Search for the cell housing the specified text and yield its [X, Y] center coordinate. 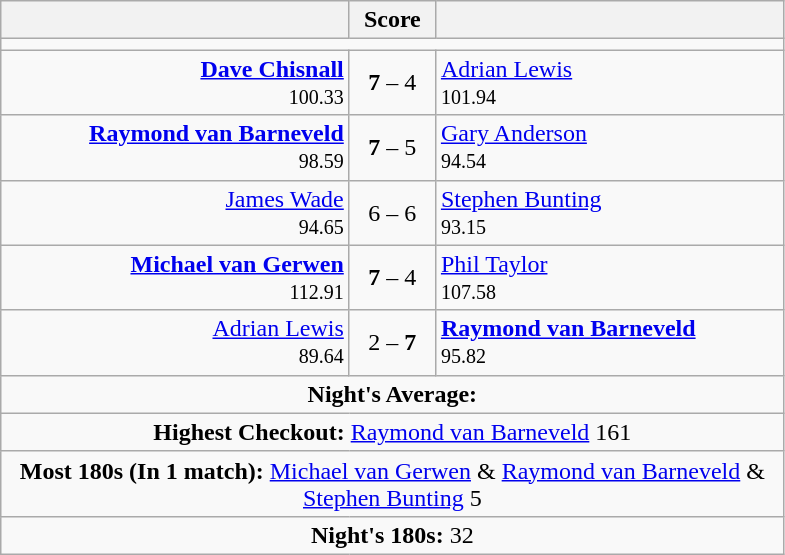
Score [392, 20]
Phil Taylor 107.58 [610, 278]
2 – 7 [392, 342]
Dave Chisnall 100.33 [176, 82]
Michael van Gerwen 112.91 [176, 278]
Adrian Lewis 101.94 [610, 82]
James Wade 94.65 [176, 212]
7 – 5 [392, 148]
Highest Checkout: Raymond van Barneveld 161 [392, 432]
Most 180s (In 1 match): Michael van Gerwen & Raymond van Barneveld & Stephen Bunting 5 [392, 484]
6 – 6 [392, 212]
Gary Anderson 94.54 [610, 148]
Raymond van Barneveld 98.59 [176, 148]
Night's 180s: 32 [392, 535]
Night's Average: [392, 394]
Raymond van Barneveld 95.82 [610, 342]
Adrian Lewis 89.64 [176, 342]
Stephen Bunting 93.15 [610, 212]
